Determine the (x, y) coordinate at the center of the cell enclosing the given text.  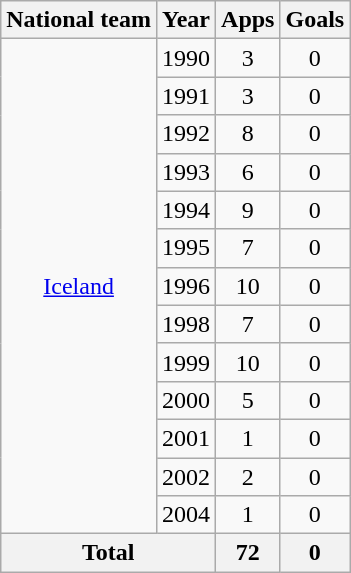
1995 (186, 248)
5 (248, 400)
Total (108, 553)
2000 (186, 400)
2 (248, 477)
National team (79, 20)
1991 (186, 96)
Year (186, 20)
1998 (186, 324)
8 (248, 134)
Iceland (79, 286)
6 (248, 172)
Apps (248, 20)
1999 (186, 362)
1990 (186, 58)
1994 (186, 210)
1993 (186, 172)
2002 (186, 477)
Goals (315, 20)
1996 (186, 286)
2001 (186, 438)
2004 (186, 515)
1992 (186, 134)
9 (248, 210)
72 (248, 553)
